Provide the [X, Y] coordinate of the cell's center where the given text is located.  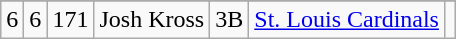
Josh Kross [152, 20]
3B [230, 20]
St. Louis Cardinals [347, 20]
171 [70, 20]
